Find where the given text appears and provide that cell's center as (x, y) coordinate. 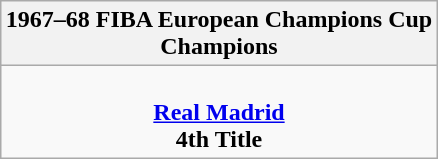
Real Madrid 4th Title (218, 112)
1967–68 FIBA European Champions CupChampions (218, 34)
